Provide the (x, y) coordinate of the cell's center where the given text is located.  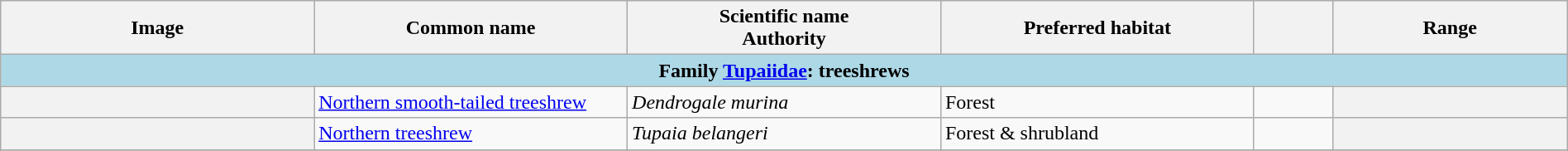
Dendrogale murina (784, 102)
Northern smooth-tailed treeshrew (471, 102)
Range (1450, 28)
Preferred habitat (1097, 28)
Common name (471, 28)
Forest (1097, 102)
Forest & shrubland (1097, 134)
Scientific nameAuthority (784, 28)
Image (157, 28)
Northern treeshrew (471, 134)
Tupaia belangeri (784, 134)
Family Tupaiidae: treeshrews (784, 71)
